Identify which cell holds the provided text, then report its [x, y] central coordinate. 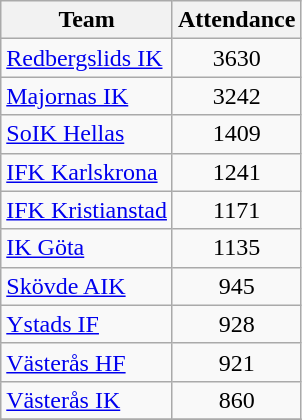
1135 [236, 248]
1241 [236, 172]
IFK Karlskrona [87, 172]
Västerås HF [87, 362]
Västerås IK [87, 400]
928 [236, 324]
945 [236, 286]
3242 [236, 96]
Team [87, 20]
IK Göta [87, 248]
Redbergslids IK [87, 58]
1171 [236, 210]
1409 [236, 134]
3630 [236, 58]
Skövde AIK [87, 286]
921 [236, 362]
Attendance [236, 20]
Majornas IK [87, 96]
SoIK Hellas [87, 134]
Ystads IF [87, 324]
IFK Kristianstad [87, 210]
860 [236, 400]
